Capture the cell that displays the provided text and extract its [x, y] central coordinate. 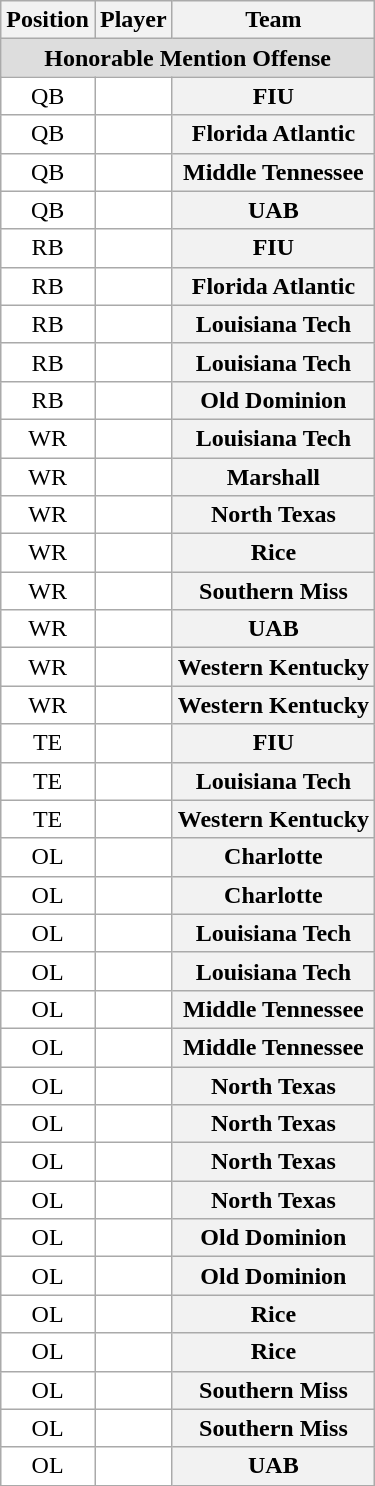
Honorable Mention Offense [188, 58]
Position [48, 20]
Marshall [273, 477]
Player [133, 20]
Team [273, 20]
